Locate the cell with the specified text and output its (X, Y) center coordinate. 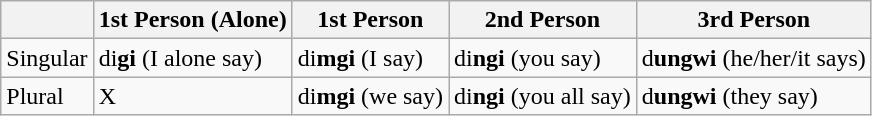
Singular (47, 58)
Plural (47, 96)
dungwi (he/her/it says) (754, 58)
X (192, 96)
2nd Person (543, 20)
1st Person (Alone) (192, 20)
dimgi (I say) (370, 58)
dimgi (we say) (370, 96)
3rd Person (754, 20)
1st Person (370, 20)
dungwi (they say) (754, 96)
digi (I alone say) (192, 58)
dingi (you say) (543, 58)
dingi (you all say) (543, 96)
